Scan for the cell matching the given text and deliver its [x, y] coordinate at center. 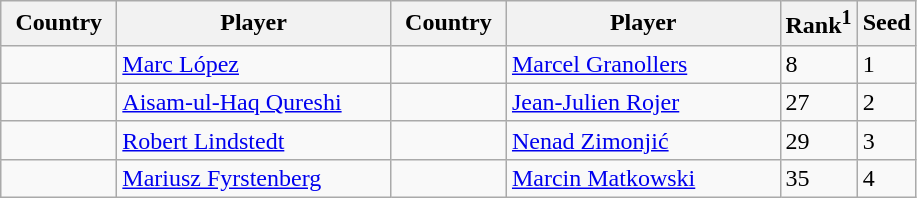
4 [886, 178]
Marcel Granollers [643, 64]
3 [886, 140]
8 [818, 64]
Aisam-ul-Haq Qureshi [254, 102]
Nenad Zimonjić [643, 140]
27 [818, 102]
Rank1 [818, 24]
Marc López [254, 64]
Mariusz Fyrstenberg [254, 178]
29 [818, 140]
Marcin Matkowski [643, 178]
Seed [886, 24]
Jean-Julien Rojer [643, 102]
Robert Lindstedt [254, 140]
1 [886, 64]
35 [818, 178]
2 [886, 102]
